Provide the (x, y) coordinate of the cell's center where the given text is located.  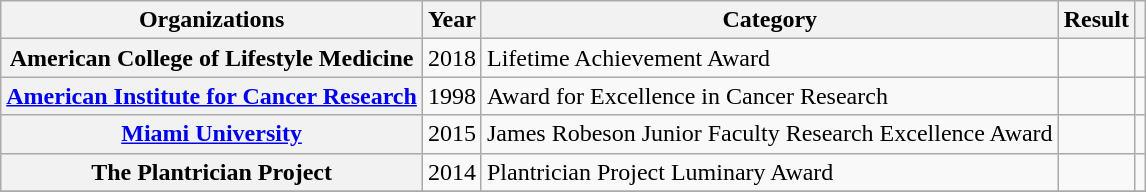
Award for Excellence in Cancer Research (770, 96)
Lifetime Achievement Award (770, 58)
1998 (452, 96)
James Robeson Junior Faculty Research Excellence Award (770, 134)
Category (770, 20)
The Plantrician Project (212, 172)
Year (452, 20)
American College of Lifestyle Medicine (212, 58)
Result (1096, 20)
Organizations (212, 20)
2014 (452, 172)
Plantrician Project Luminary Award (770, 172)
2018 (452, 58)
2015 (452, 134)
Miami University (212, 134)
American Institute for Cancer Research (212, 96)
